Return [X, Y] of the center of cell containing provided text 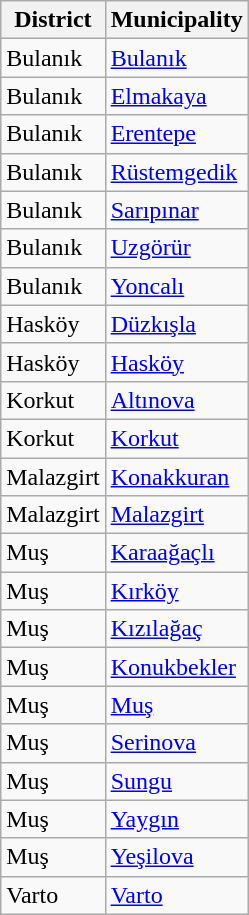
Sungu [176, 781]
Erentepe [176, 134]
Yeşilova [176, 857]
Municipality [176, 20]
Rüstemgedik [176, 172]
Kızılağaç [176, 629]
Düzkışla [176, 324]
Elmakaya [176, 96]
Yoncalı [176, 286]
Altınova [176, 400]
District [53, 20]
Konakkuran [176, 477]
Serinova [176, 743]
Konukbekler [176, 667]
Yaygın [176, 819]
Karaağaçlı [176, 553]
Uzgörür [176, 248]
Sarıpınar [176, 210]
Kırköy [176, 591]
